Extract the (x, y) coordinate from the center of the cell holding the provided text.  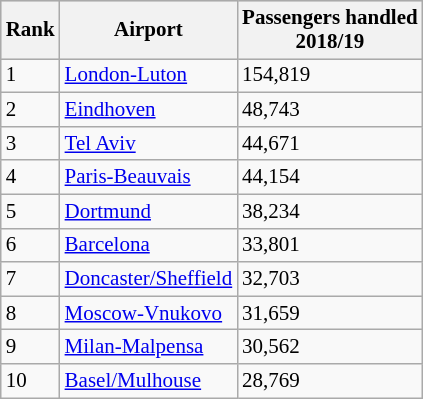
Basel/Mulhouse (148, 381)
Passengers handled 2018/19 (330, 30)
7 (30, 279)
Tel Aviv (148, 143)
38,234 (330, 211)
Milan-Malpensa (148, 347)
31,659 (330, 313)
3 (30, 143)
Dortmund (148, 211)
Rank (30, 30)
154,819 (330, 76)
Eindhoven (148, 110)
2 (30, 110)
44,671 (330, 143)
28,769 (330, 381)
5 (30, 211)
4 (30, 177)
London-Luton (148, 76)
Airport (148, 30)
10 (30, 381)
1 (30, 76)
8 (30, 313)
30,562 (330, 347)
48,743 (330, 110)
6 (30, 245)
Moscow-Vnukovo (148, 313)
Barcelona (148, 245)
Doncaster/Sheffield (148, 279)
33,801 (330, 245)
44,154 (330, 177)
9 (30, 347)
32,703 (330, 279)
Paris-Beauvais (148, 177)
